For the text-containing cell, return its midpoint in (X, Y) coordinate format. 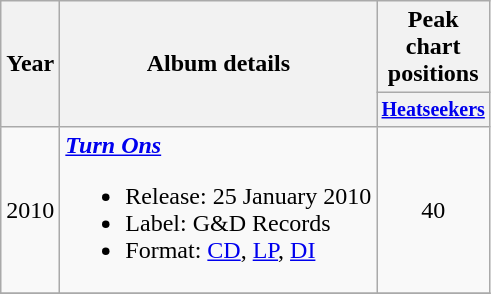
2010 (30, 210)
Heatseekers (434, 110)
Peak chart positions (434, 47)
Year (30, 64)
40 (434, 210)
Album details (218, 64)
Turn OnsRelease: 25 January 2010Label: G&D RecordsFormat: CD, LP, DI (218, 210)
